Identify which cell holds the provided text, then report its [x, y] central coordinate. 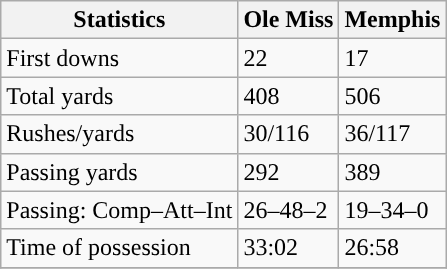
389 [392, 172]
Time of possession [120, 248]
Statistics [120, 20]
26–48–2 [288, 210]
30/116 [288, 134]
292 [288, 172]
Passing yards [120, 172]
506 [392, 96]
26:58 [392, 248]
408 [288, 96]
36/117 [392, 134]
Total yards [120, 96]
Rushes/yards [120, 134]
33:02 [288, 248]
19–34–0 [392, 210]
Ole Miss [288, 20]
Passing: Comp–Att–Int [120, 210]
22 [288, 58]
First downs [120, 58]
17 [392, 58]
Memphis [392, 20]
